Provide the [x, y] coordinate of the cell's center where the given text is located.  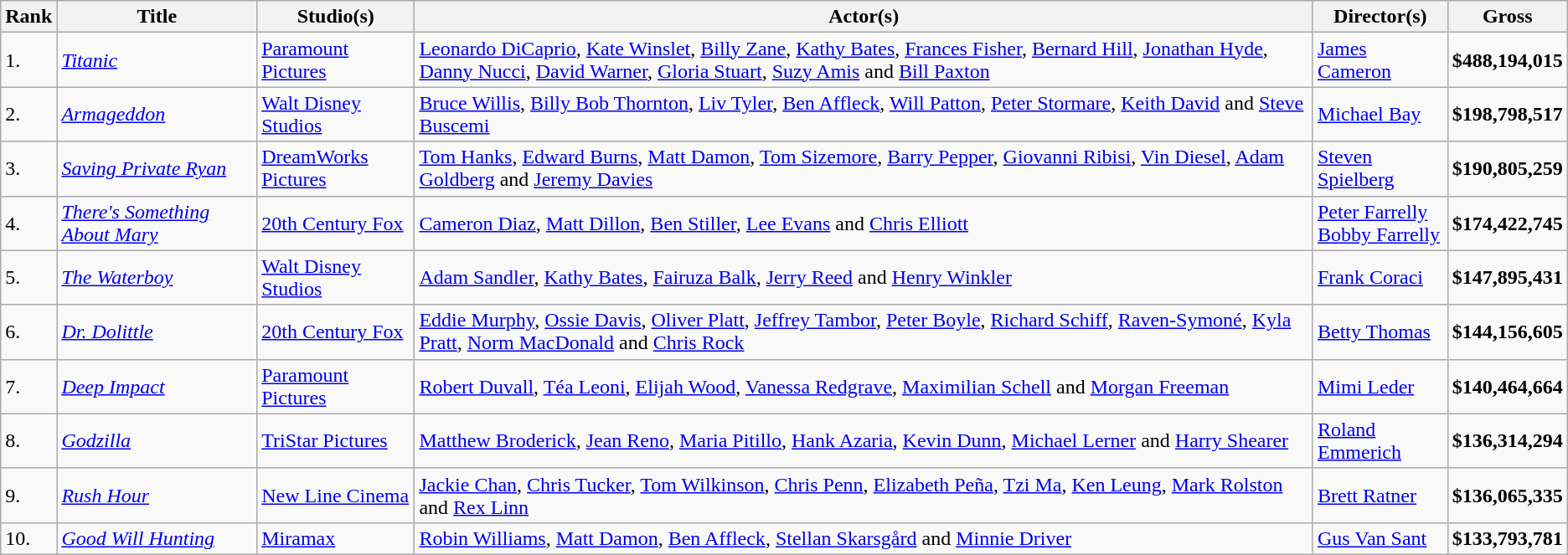
Robert Duvall, Téa Leoni, Elijah Wood, Vanessa Redgrave, Maximilian Schell and Morgan Freeman [864, 387]
Title [157, 17]
$147,895,431 [1508, 278]
Deep Impact [157, 387]
Tom Hanks, Edward Burns, Matt Damon, Tom Sizemore, Barry Pepper, Giovanni Ribisi, Vin Diesel, Adam Goldberg and Jeremy Davies [864, 169]
James Cameron [1380, 60]
10. [28, 538]
Saving Private Ryan [157, 169]
Director(s) [1380, 17]
Brett Ratner [1380, 496]
$190,805,259 [1508, 169]
Gross [1508, 17]
2. [28, 114]
Bruce Willis, Billy Bob Thornton, Liv Tyler, Ben Affleck, Will Patton, Peter Stormare, Keith David and Steve Buscemi [864, 114]
Mimi Leder [1380, 387]
Gus Van Sant [1380, 538]
Dr. Dolittle [157, 331]
1. [28, 60]
Peter FarrellyBobby Farrelly [1380, 223]
$174,422,745 [1508, 223]
DreamWorks Pictures [336, 169]
Adam Sandler, Kathy Bates, Fairuza Balk, Jerry Reed and Henry Winkler [864, 278]
TriStar Pictures [336, 440]
Jackie Chan, Chris Tucker, Tom Wilkinson, Chris Penn, Elizabeth Peña, Tzi Ma, Ken Leung, Mark Rolston and Rex Linn [864, 496]
$144,156,605 [1508, 331]
3. [28, 169]
5. [28, 278]
9. [28, 496]
7. [28, 387]
$136,314,294 [1508, 440]
Rush Hour [157, 496]
8. [28, 440]
4. [28, 223]
Betty Thomas [1380, 331]
Rank [28, 17]
Miramax [336, 538]
$198,798,517 [1508, 114]
$488,194,015 [1508, 60]
Robin Williams, Matt Damon, Ben Affleck, Stellan Skarsgård and Minnie Driver [864, 538]
Steven Spielberg [1380, 169]
New Line Cinema [336, 496]
Roland Emmerich [1380, 440]
Studio(s) [336, 17]
Titanic [157, 60]
$136,065,335 [1508, 496]
Good Will Hunting [157, 538]
There's Something About Mary [157, 223]
Actor(s) [864, 17]
Eddie Murphy, Ossie Davis, Oliver Platt, Jeffrey Tambor, Peter Boyle, Richard Schiff, Raven-Symoné, Kyla Pratt, Norm MacDonald and Chris Rock [864, 331]
The Waterboy [157, 278]
Armageddon [157, 114]
$140,464,664 [1508, 387]
Matthew Broderick, Jean Reno, Maria Pitillo, Hank Azaria, Kevin Dunn, Michael Lerner and Harry Shearer [864, 440]
Frank Coraci [1380, 278]
Cameron Diaz, Matt Dillon, Ben Stiller, Lee Evans and Chris Elliott [864, 223]
6. [28, 331]
$133,793,781 [1508, 538]
Godzilla [157, 440]
Michael Bay [1380, 114]
